Return [X, Y] of the center of cell containing provided text 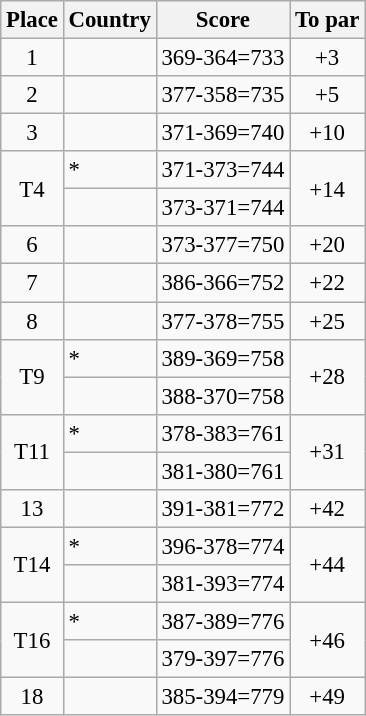
6 [32, 245]
+31 [328, 452]
381-380=761 [223, 471]
7 [32, 283]
377-378=755 [223, 321]
+46 [328, 640]
+10 [328, 133]
Place [32, 20]
378-383=761 [223, 433]
+49 [328, 697]
8 [32, 321]
396-378=774 [223, 546]
389-369=758 [223, 358]
13 [32, 509]
1 [32, 58]
+28 [328, 376]
Score [223, 20]
388-370=758 [223, 396]
T14 [32, 564]
379-397=776 [223, 659]
+3 [328, 58]
T16 [32, 640]
385-394=779 [223, 697]
2 [32, 95]
+42 [328, 509]
+14 [328, 188]
377-358=735 [223, 95]
373-377=750 [223, 245]
+25 [328, 321]
386-366=752 [223, 283]
18 [32, 697]
371-369=740 [223, 133]
369-364=733 [223, 58]
To par [328, 20]
371-373=744 [223, 170]
T4 [32, 188]
373-371=744 [223, 208]
Country [110, 20]
+22 [328, 283]
387-389=776 [223, 621]
3 [32, 133]
T11 [32, 452]
+44 [328, 564]
+5 [328, 95]
T9 [32, 376]
391-381=772 [223, 509]
381-393=774 [223, 584]
+20 [328, 245]
